Pinpoint the cell where the given text exists, returning its [X, Y] midpoint coordinate. 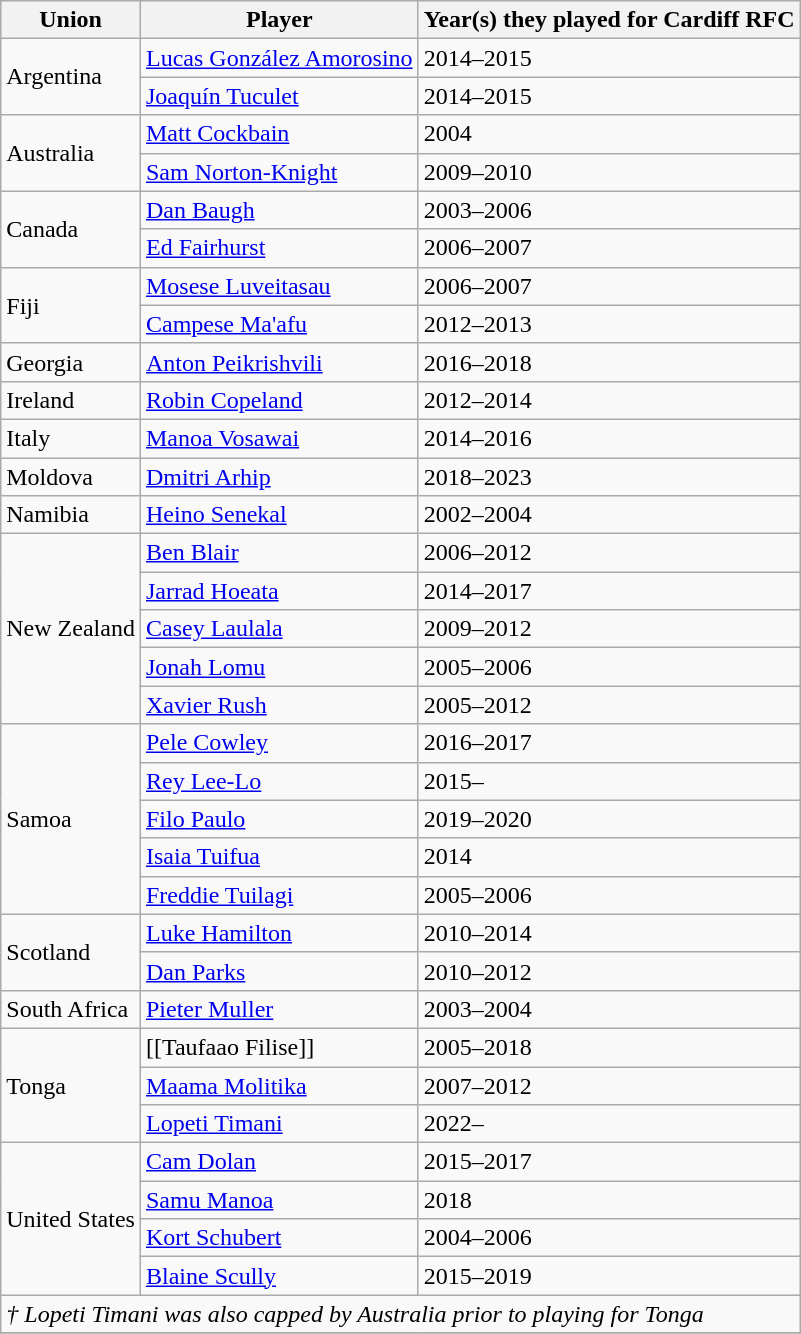
2012–2014 [609, 400]
2019–2020 [609, 819]
Anton Peikrishvili [279, 362]
Samu Manoa [279, 1200]
Argentina [71, 77]
Kort Schubert [279, 1238]
Matt Cockbain [279, 134]
Year(s) they played for Cardiff RFC [609, 20]
Ben Blair [279, 553]
Filo Paulo [279, 819]
New Zealand [71, 629]
Mosese Luveitasau [279, 286]
2014 [609, 857]
Dan Baugh [279, 210]
2010–2014 [609, 933]
Campese Ma'afu [279, 324]
Georgia [71, 362]
Lopeti Timani [279, 1124]
† Lopeti Timani was also capped by Australia prior to playing for Tonga [400, 1314]
2002–2004 [609, 515]
Union [71, 20]
South Africa [71, 1009]
Pele Cowley [279, 743]
2010–2012 [609, 971]
2003–2006 [609, 210]
Freddie Tuilagi [279, 895]
2014–2017 [609, 591]
Sam Norton-Knight [279, 172]
[[Taufaao Filise]] [279, 1047]
2005–2012 [609, 705]
Moldova [71, 477]
2006–2012 [609, 553]
Ed Fairhurst [279, 248]
2012–2013 [609, 324]
Fiji [71, 305]
Maama Molitika [279, 1085]
Tonga [71, 1085]
2003–2004 [609, 1009]
Xavier Rush [279, 705]
2004–2006 [609, 1238]
2005–2018 [609, 1047]
Robin Copeland [279, 400]
Samoa [71, 819]
Pieter Muller [279, 1009]
Lucas González Amorosino [279, 58]
Canada [71, 229]
Scotland [71, 952]
2014–2016 [609, 438]
Luke Hamilton [279, 933]
Isaia Tuifua [279, 857]
Italy [71, 438]
Jarrad Hoeata [279, 591]
2018–2023 [609, 477]
Manoa Vosawai [279, 438]
Namibia [71, 515]
Blaine Scully [279, 1276]
2016–2017 [609, 743]
2015–2019 [609, 1276]
Dmitri Arhip [279, 477]
Rey Lee-Lo [279, 781]
Jonah Lomu [279, 667]
Heino Senekal [279, 515]
2018 [609, 1200]
Cam Dolan [279, 1162]
2022– [609, 1124]
2009–2010 [609, 172]
Joaquín Tuculet [279, 96]
2015–2017 [609, 1162]
Ireland [71, 400]
Dan Parks [279, 971]
Australia [71, 153]
2009–2012 [609, 629]
2004 [609, 134]
Player [279, 20]
2016–2018 [609, 362]
United States [71, 1219]
2015– [609, 781]
2007–2012 [609, 1085]
Casey Laulala [279, 629]
